Identify which cell holds the provided text, then report its [x, y] central coordinate. 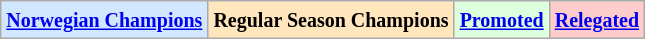
Relegated [596, 20]
Promoted [502, 20]
Regular Season Champions [331, 20]
Norwegian Champions [104, 20]
